Return [X, Y] of the center of cell containing provided text 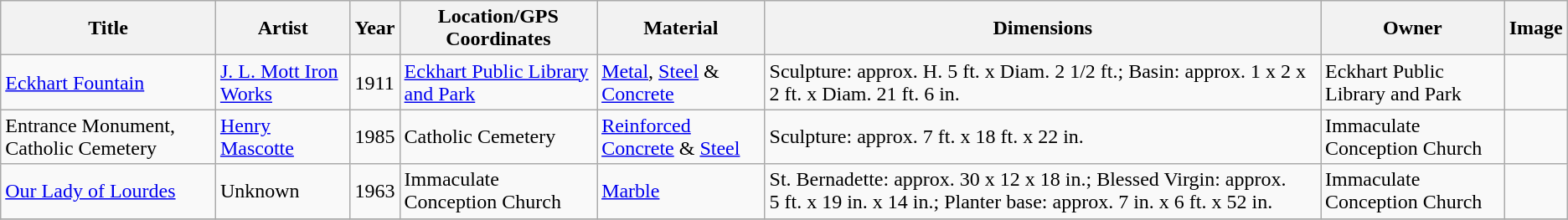
Metal, Steel & Concrete [681, 82]
Material [681, 28]
Our Lady of Lourdes [109, 191]
J. L. Mott Iron Works [283, 82]
Reinforced Concrete & Steel [681, 137]
Year [375, 28]
Location/GPS Coordinates [498, 28]
Henry Mascotte [283, 137]
Title [109, 28]
Dimensions [1042, 28]
Catholic Cemetery [498, 137]
Unknown [283, 191]
Marble [681, 191]
Artist [283, 28]
Image [1536, 28]
1911 [375, 82]
Eckhart Fountain [109, 82]
Sculpture: approx. 7 ft. x 18 ft. x 22 in. [1042, 137]
1963 [375, 191]
Owner [1412, 28]
Entrance Monument, Catholic Cemetery [109, 137]
St. Bernadette: approx. 30 x 12 x 18 in.; Blessed Virgin: approx. 5 ft. x 19 in. x 14 in.; Planter base: approx. 7 in. x 6 ft. x 52 in. [1042, 191]
Sculpture: approx. H. 5 ft. x Diam. 2 1/2 ft.; Basin: approx. 1 x 2 x 2 ft. x Diam. 21 ft. 6 in. [1042, 82]
1985 [375, 137]
